Extract the [X, Y] coordinate from the center of the cell holding the provided text.  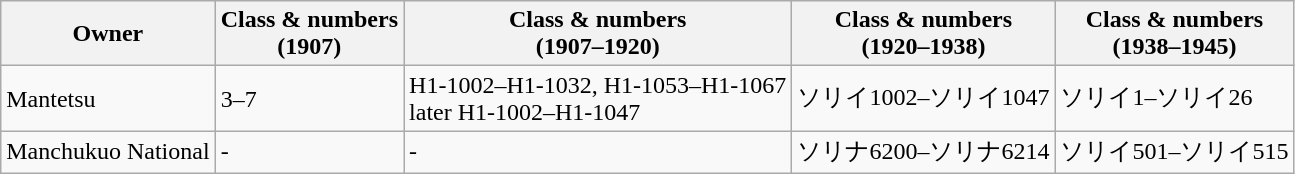
ソリナ6200–ソリナ6214 [924, 152]
H1-1002–H1-1032, H1-1053–H1-1067later H1-1002–H1-1047 [598, 98]
ソリイ1–ソリイ26 [1174, 98]
Class & numbers(1907–1920) [598, 34]
Class & numbers(1907) [309, 34]
Manchukuo National [108, 152]
Class & numbers(1920–1938) [924, 34]
Mantetsu [108, 98]
Class & numbers(1938–1945) [1174, 34]
ソリイ501–ソリイ515 [1174, 152]
Owner [108, 34]
ソリイ1002–ソリイ1047 [924, 98]
3–7 [309, 98]
